Determine the [X, Y] coordinate at the center of the cell enclosing the given text.  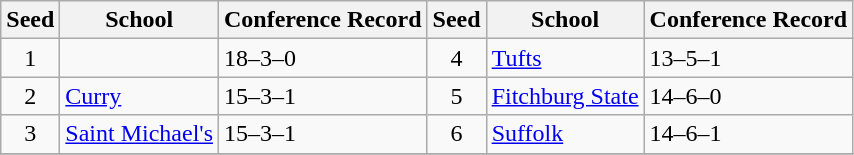
5 [456, 96]
6 [456, 134]
2 [30, 96]
Saint Michael's [140, 134]
Suffolk [565, 134]
14–6–1 [748, 134]
1 [30, 58]
13–5–1 [748, 58]
Tufts [565, 58]
3 [30, 134]
Curry [140, 96]
Fitchburg State [565, 96]
4 [456, 58]
14–6–0 [748, 96]
18–3–0 [324, 58]
